Output the [x, y] coordinate of the center of the cell containing the given text.  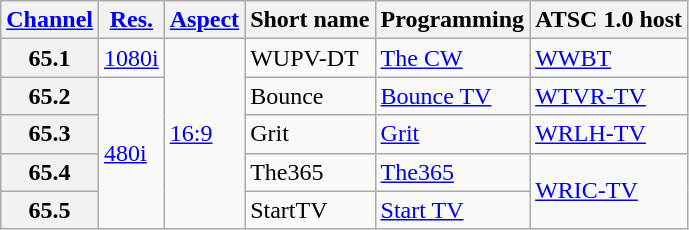
Bounce [310, 96]
Channel [50, 20]
Programming [452, 20]
Short name [310, 20]
ATSC 1.0 host [609, 20]
WUPV-DT [310, 58]
65.5 [50, 210]
The CW [452, 58]
WRLH-TV [609, 134]
Start TV [452, 210]
65.1 [50, 58]
65.2 [50, 96]
WWBT [609, 58]
Aspect [204, 20]
StartTV [310, 210]
Res. [132, 20]
WRIC-TV [609, 191]
65.4 [50, 172]
480i [132, 153]
Bounce TV [452, 96]
16:9 [204, 134]
WTVR-TV [609, 96]
1080i [132, 58]
65.3 [50, 134]
